Capture the cell that displays the provided text and extract its (x, y) central coordinate. 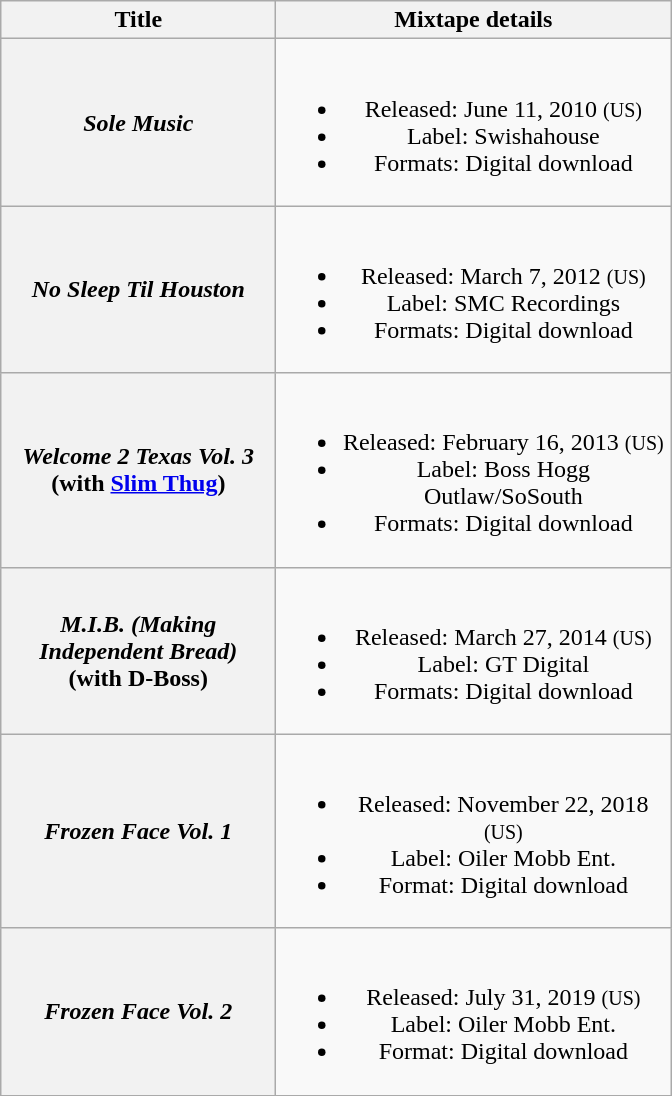
Released: November 22, 2018 (US)Label: Oiler Mobb Ent.Format: Digital download (474, 831)
Sole Music (138, 122)
Released: February 16, 2013 (US)Label: Boss Hogg Outlaw/SoSouthFormats: Digital download (474, 470)
M.I.B. (Making Independent Bread)(with D-Boss) (138, 650)
Title (138, 20)
Released: March 7, 2012 (US)Label: SMC RecordingsFormats: Digital download (474, 290)
Released: June 11, 2010 (US)Label: SwishahouseFormats: Digital download (474, 122)
Welcome 2 Texas Vol. 3(with Slim Thug) (138, 470)
Mixtape details (474, 20)
Released: March 27, 2014 (US)Label: GT DigitalFormats: Digital download (474, 650)
Frozen Face Vol. 2 (138, 1012)
Frozen Face Vol. 1 (138, 831)
Released: July 31, 2019 (US)Label: Oiler Mobb Ent.Format: Digital download (474, 1012)
No Sleep Til Houston (138, 290)
